Extract the (x, y) coordinate from the center of the cell holding the provided text.  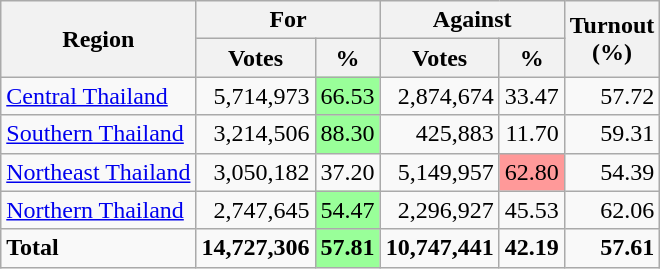
33.47 (532, 96)
11.70 (532, 134)
62.80 (532, 172)
45.53 (532, 210)
88.30 (348, 134)
Northern Thailand (98, 210)
10,747,441 (440, 248)
57.81 (348, 248)
Southern Thailand (98, 134)
Against (472, 20)
Total (98, 248)
2,296,927 (440, 210)
54.47 (348, 210)
57.72 (612, 96)
5,714,973 (256, 96)
425,883 (440, 134)
59.31 (612, 134)
3,214,506 (256, 134)
14,727,306 (256, 248)
Region (98, 39)
57.61 (612, 248)
Northeast Thailand (98, 172)
54.39 (612, 172)
For (288, 20)
66.53 (348, 96)
2,874,674 (440, 96)
37.20 (348, 172)
Turnout(%) (612, 39)
2,747,645 (256, 210)
42.19 (532, 248)
5,149,957 (440, 172)
Central Thailand (98, 96)
62.06 (612, 210)
3,050,182 (256, 172)
